Search for the cell housing the specified text and yield its [X, Y] center coordinate. 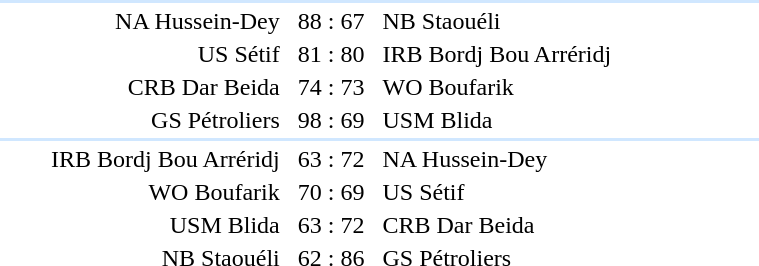
74 : 73 [331, 87]
NB Staouéli [522, 21]
GS Pétroliers [140, 120]
88 : 67 [331, 21]
81 : 80 [331, 54]
98 : 69 [331, 120]
70 : 69 [331, 192]
